Extract the [x, y] coordinate from the center of the cell holding the provided text.  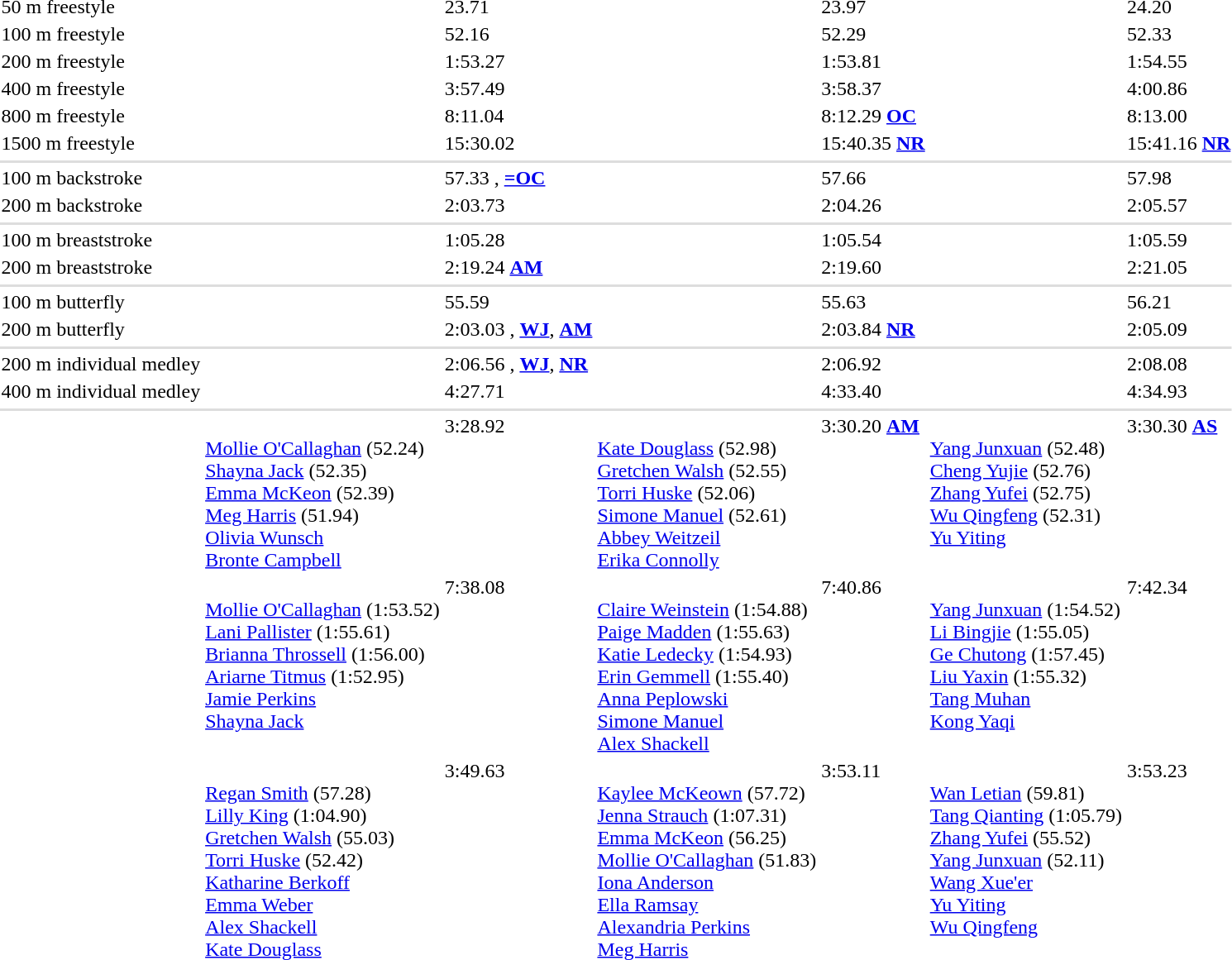
2:06.92 [873, 364]
400 m freestyle [101, 88]
4:00.86 [1178, 88]
2:19.24 AM [518, 267]
57.98 [1178, 178]
52.33 [1178, 34]
2:21.05 [1178, 267]
200 m breaststroke [101, 267]
2:03.03 , WJ, AM [518, 329]
55.63 [873, 302]
7:40.86 [873, 665]
400 m individual medley [101, 391]
2:05.09 [1178, 329]
4:27.71 [518, 391]
100 m breaststroke [101, 240]
8:11.04 [518, 116]
1:05.54 [873, 240]
52.29 [873, 34]
8:13.00 [1178, 116]
57.33 , =OC [518, 178]
Yang Junxuan (1:54.52)Li Bingjie (1:55.05)Ge Chutong (1:57.45)Liu Yaxin (1:55.32)Tang Muhan Kong Yaqi [1025, 665]
2:06.56 , WJ, NR [518, 364]
2:04.26 [873, 205]
200 m backstroke [101, 205]
52.16 [518, 34]
100 m backstroke [101, 178]
56.21 [1178, 302]
3:28.92 [518, 493]
4:33.40 [873, 391]
55.59 [518, 302]
3:30.30 AS [1178, 493]
2:03.73 [518, 205]
7:42.34 [1178, 665]
200 m individual medley [101, 364]
2:19.60 [873, 267]
2:08.08 [1178, 364]
3:30.20 AM [873, 493]
15:40.35 NR [873, 143]
4:34.93 [1178, 391]
7:38.08 [518, 665]
100 m freestyle [101, 34]
Mollie O'Callaghan (52.24)Shayna Jack (52.35)Emma McKeon (52.39)Meg Harris (51.94)Olivia WunschBronte Campbell [322, 493]
15:41.16 NR [1178, 143]
3:57.49 [518, 88]
8:12.29 OC [873, 116]
200 m butterfly [101, 329]
2:03.84 NR [873, 329]
3:58.37 [873, 88]
1:54.55 [1178, 61]
100 m butterfly [101, 302]
15:30.02 [518, 143]
Yang Junxuan (52.48)Cheng Yujie (52.76)Zhang Yufei (52.75)Wu Qingfeng (52.31)Yu Yiting [1025, 493]
1:53.27 [518, 61]
Claire Weinstein (1:54.88)Paige Madden (1:55.63)Katie Ledecky (1:54.93)Erin Gemmell (1:55.40)Anna Peplowski Simone Manuel Alex Shackell [707, 665]
200 m freestyle [101, 61]
Mollie O'Callaghan (1:53.52)Lani Pallister (1:55.61)Brianna Throssell (1:56.00)Ariarne Titmus (1:52.95)Jamie Perkins Shayna Jack [322, 665]
1:05.28 [518, 240]
1500 m freestyle [101, 143]
57.66 [873, 178]
2:05.57 [1178, 205]
Kate Douglass (52.98)Gretchen Walsh (52.55)Torri Huske (52.06)Simone Manuel (52.61)Abbey WeitzeilErika Connolly [707, 493]
800 m freestyle [101, 116]
1:53.81 [873, 61]
1:05.59 [1178, 240]
